Identify which cell holds the provided text, then report its [X, Y] central coordinate. 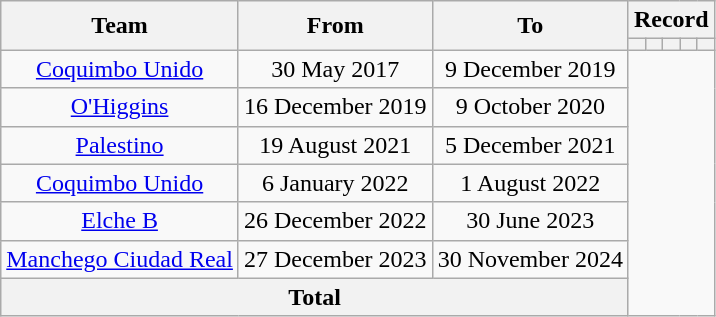
O'Higgins [120, 107]
6 January 2022 [335, 183]
Manchego Ciudad Real [120, 259]
30 May 2017 [335, 69]
16 December 2019 [335, 107]
9 December 2019 [530, 69]
Team [120, 26]
5 December 2021 [530, 145]
1 August 2022 [530, 183]
To [530, 26]
Total [315, 297]
30 November 2024 [530, 259]
Record [671, 20]
30 June 2023 [530, 221]
27 December 2023 [335, 259]
19 August 2021 [335, 145]
9 October 2020 [530, 107]
From [335, 26]
Elche B [120, 221]
26 December 2022 [335, 221]
Palestino [120, 145]
